Provide the [X, Y] coordinate of the cell's center where the given text is located.  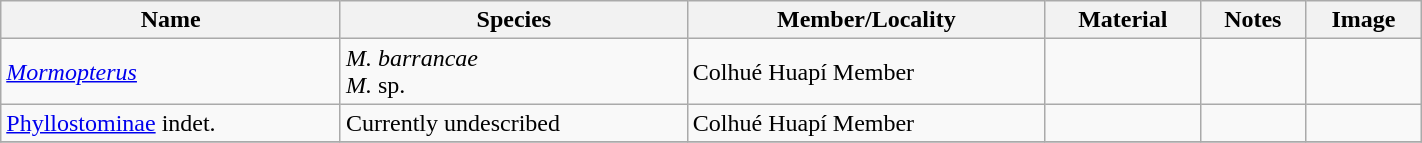
Notes [1252, 20]
Currently undescribed [514, 123]
Phyllostominae indet. [171, 123]
Name [171, 20]
Image [1364, 20]
Member/Locality [866, 20]
Species [514, 20]
M. barrancaeM. sp. [514, 72]
Material [1122, 20]
Mormopterus [171, 72]
